For the text-containing cell, return its midpoint in [X, Y] coordinate format. 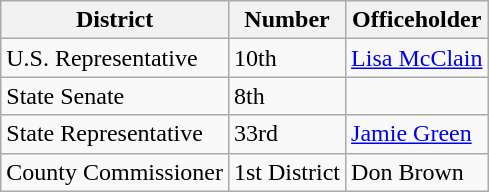
8th [286, 96]
Officeholder [417, 20]
Number [286, 20]
Jamie Green [417, 134]
County Commissioner [115, 172]
U.S. Representative [115, 58]
10th [286, 58]
Don Brown [417, 172]
State Representative [115, 134]
District [115, 20]
33rd [286, 134]
Lisa McClain [417, 58]
State Senate [115, 96]
1st District [286, 172]
